From the cell containing the given text, extract its center point as (x, y) coordinate. 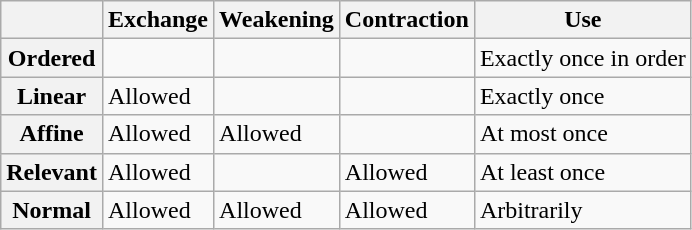
Exactly once (582, 96)
Relevant (52, 172)
Normal (52, 210)
Linear (52, 96)
At most once (582, 134)
Arbitrarily (582, 210)
Weakening (277, 20)
Exchange (158, 20)
Affine (52, 134)
Ordered (52, 58)
Use (582, 20)
Contraction (406, 20)
Exactly once in order (582, 58)
At least once (582, 172)
